Determine the [x, y] coordinate at the center of the cell enclosing the given text.  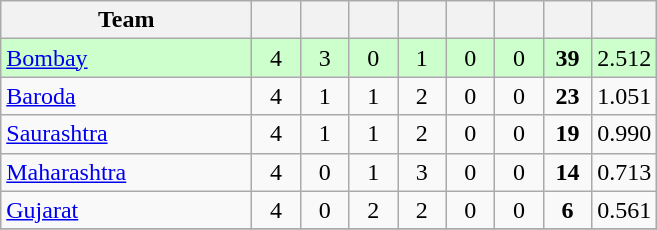
14 [568, 172]
Team [126, 20]
2.512 [624, 58]
0.990 [624, 134]
Bombay [126, 58]
0.713 [624, 172]
6 [568, 210]
0.561 [624, 210]
23 [568, 96]
Saurashtra [126, 134]
1.051 [624, 96]
Maharashtra [126, 172]
Gujarat [126, 210]
19 [568, 134]
39 [568, 58]
Baroda [126, 96]
